For the text-containing cell, return its midpoint in [x, y] coordinate format. 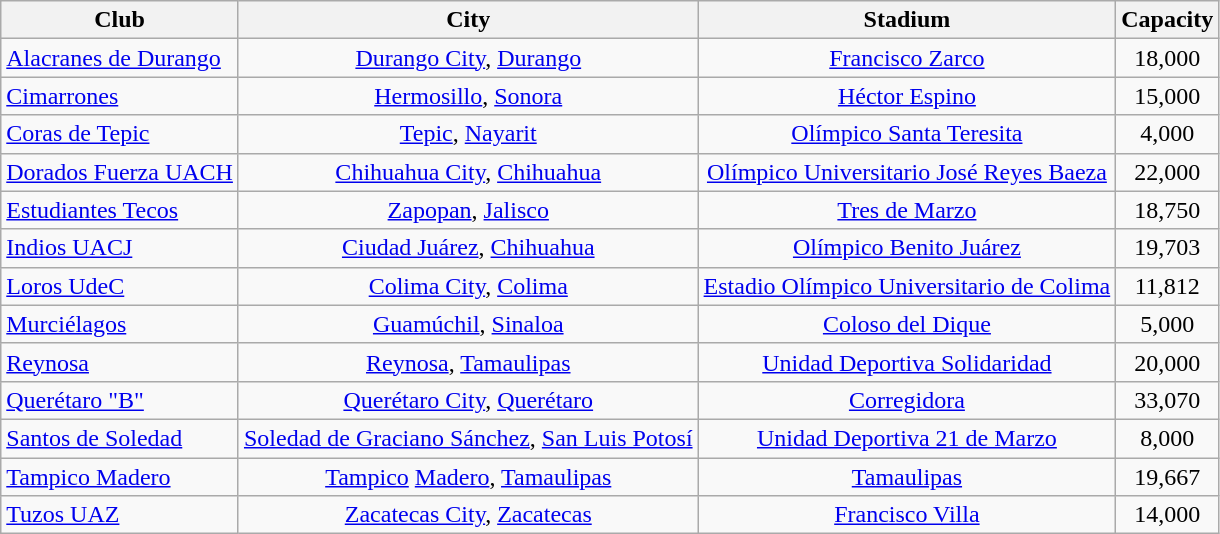
Soledad de Graciano Sánchez, San Luis Potosí [468, 438]
4,000 [1168, 134]
Francisco Zarco [907, 58]
Olímpico Universitario José Reyes Baeza [907, 172]
Tamaulipas [907, 477]
Cimarrones [120, 96]
Guamúchil, Sinaloa [468, 324]
Coras de Tepic [120, 134]
Corregidora [907, 400]
Olímpico Benito Juárez [907, 248]
Colima City, Colima [468, 286]
Tampico Madero [120, 477]
Tampico Madero, Tamaulipas [468, 477]
15,000 [1168, 96]
Ciudad Juárez, Chihuahua [468, 248]
Unidad Deportiva 21 de Marzo [907, 438]
Francisco Villa [907, 515]
18,000 [1168, 58]
5,000 [1168, 324]
19,667 [1168, 477]
Estadio Olímpico Universitario de Colima [907, 286]
18,750 [1168, 210]
Querétaro City, Querétaro [468, 400]
Club [120, 20]
Zacatecas City, Zacatecas [468, 515]
City [468, 20]
Dorados Fuerza UACH [120, 172]
Reynosa, Tamaulipas [468, 362]
19,703 [1168, 248]
Querétaro "B" [120, 400]
Zapopan, Jalisco [468, 210]
Stadium [907, 20]
Loros UdeC [120, 286]
8,000 [1168, 438]
33,070 [1168, 400]
Tepic, Nayarit [468, 134]
Olímpico Santa Teresita [907, 134]
22,000 [1168, 172]
Capacity [1168, 20]
Chihuahua City, Chihuahua [468, 172]
14,000 [1168, 515]
Héctor Espino [907, 96]
Santos de Soledad [120, 438]
11,812 [1168, 286]
Coloso del Dique [907, 324]
Hermosillo, Sonora [468, 96]
Unidad Deportiva Solidaridad [907, 362]
Estudiantes Tecos [120, 210]
Indios UACJ [120, 248]
20,000 [1168, 362]
Murciélagos [120, 324]
Tres de Marzo [907, 210]
Durango City, Durango [468, 58]
Alacranes de Durango [120, 58]
Reynosa [120, 362]
Tuzos UAZ [120, 515]
